Identify which cell holds the provided text, then report its (x, y) central coordinate. 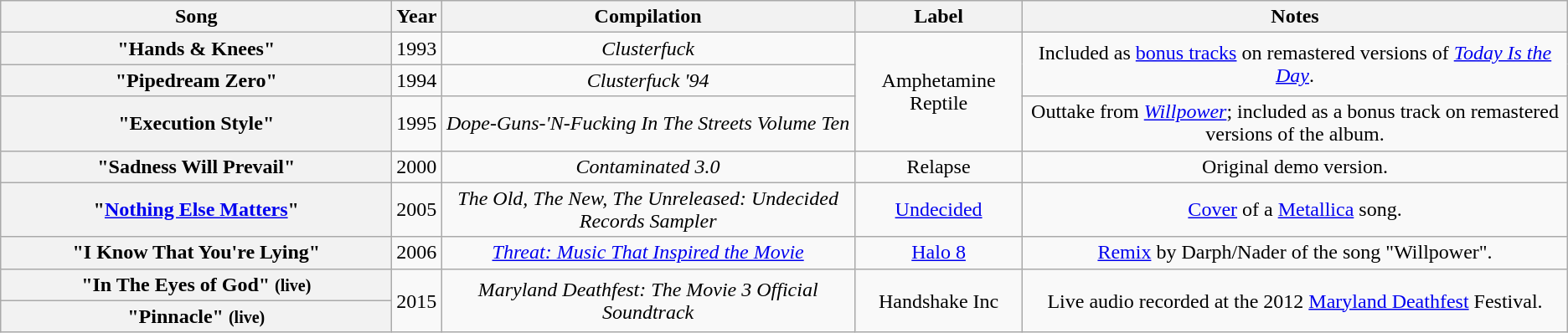
Relapse (938, 166)
The Old, The New, The Unreleased: Undecided Records Sampler (648, 209)
Song (196, 17)
Dope-Guns-'N-Fucking In The Streets Volume Ten (648, 124)
"Execution Style" (196, 124)
"Sadness Will Prevail" (196, 166)
Remix by Darph/Nader of the song "Willpower". (1295, 253)
1994 (417, 80)
2000 (417, 166)
Year (417, 17)
2006 (417, 253)
"Nothing Else Matters" (196, 209)
Compilation (648, 17)
Original demo version. (1295, 166)
"I Know That You're Lying" (196, 253)
"Pinnacle" (live) (196, 316)
Live audio recorded at the 2012 Maryland Deathfest Festival. (1295, 300)
1993 (417, 49)
Contaminated 3.0 (648, 166)
2015 (417, 300)
Handshake Inc (938, 300)
Halo 8 (938, 253)
Threat: Music That Inspired the Movie (648, 253)
Cover of a Metallica song. (1295, 209)
Outtake from Willpower; included as a bonus track on remastered versions of the album. (1295, 124)
"In The Eyes of God" (live) (196, 284)
Clusterfuck (648, 49)
Undecided (938, 209)
"Pipedream Zero" (196, 80)
Notes (1295, 17)
1995 (417, 124)
"Hands & Knees" (196, 49)
Maryland Deathfest: The Movie 3 Official Soundtrack (648, 300)
Included as bonus tracks on remastered versions of Today Is the Day. (1295, 64)
Label (938, 17)
Amphetamine Reptile (938, 92)
2005 (417, 209)
Clusterfuck '94 (648, 80)
